Locate the cell with the specified text and output its (X, Y) center coordinate. 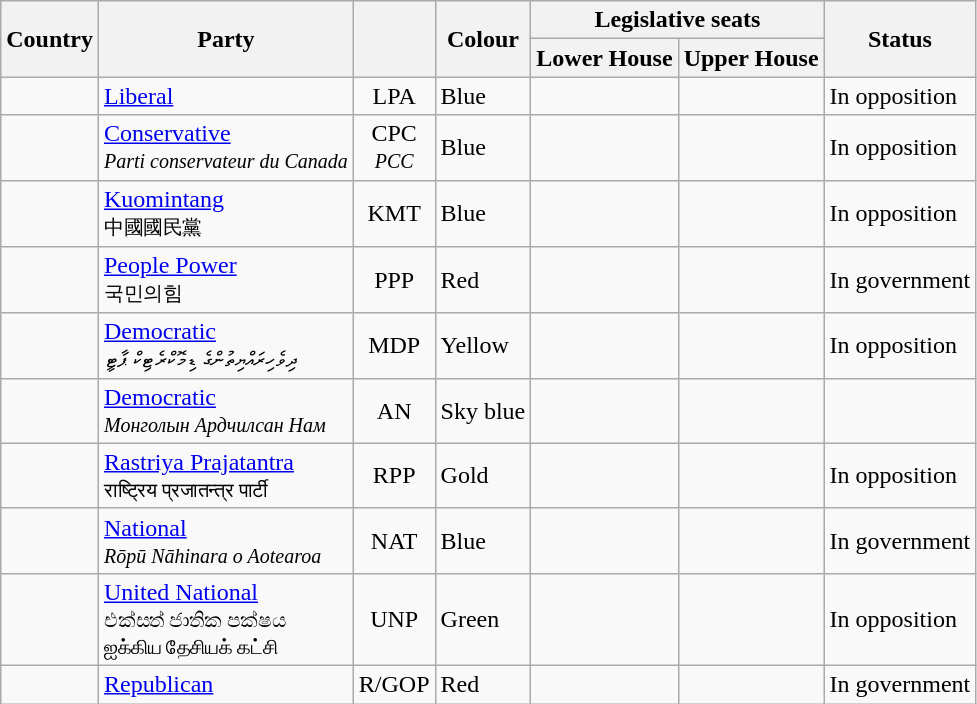
Upper House (751, 58)
NationalRōpū Nāhinara o Aotearoa (226, 540)
Green (483, 619)
RPP (394, 476)
Colour (483, 39)
MDP (394, 346)
United Nationalඑක්සත් ජාතික පක්ෂයஐக்கிய தேசியக் கட்சி (226, 619)
CPCPCC (394, 148)
Rastriya Prajatantraराष्ट्रिय प्रजातन्त्र पार्टी (226, 476)
LPA (394, 96)
Kuomintang中國國民黨 (226, 214)
PPP (394, 280)
Yellow (483, 346)
Liberal (226, 96)
Lower House (604, 58)
Sky blue (483, 410)
Status (900, 39)
AN (394, 410)
Republican (226, 684)
R/GOP (394, 684)
Gold (483, 476)
KMT (394, 214)
Legislative seats (678, 20)
UNP (394, 619)
DemocraticМонголын Ардчилсан Нам (226, 410)
Party (226, 39)
ConservativeParti conservateur du Canada (226, 148)
NAT (394, 540)
Country (50, 39)
People Power국민의힘 (226, 280)
Democraticދިވެހިރައްޔިތުންގެ ޑިމޮކްރެޓިކް ޕާޓީ (226, 346)
